Detect which cell encompasses the target text, then output its (x, y) center coordinate. 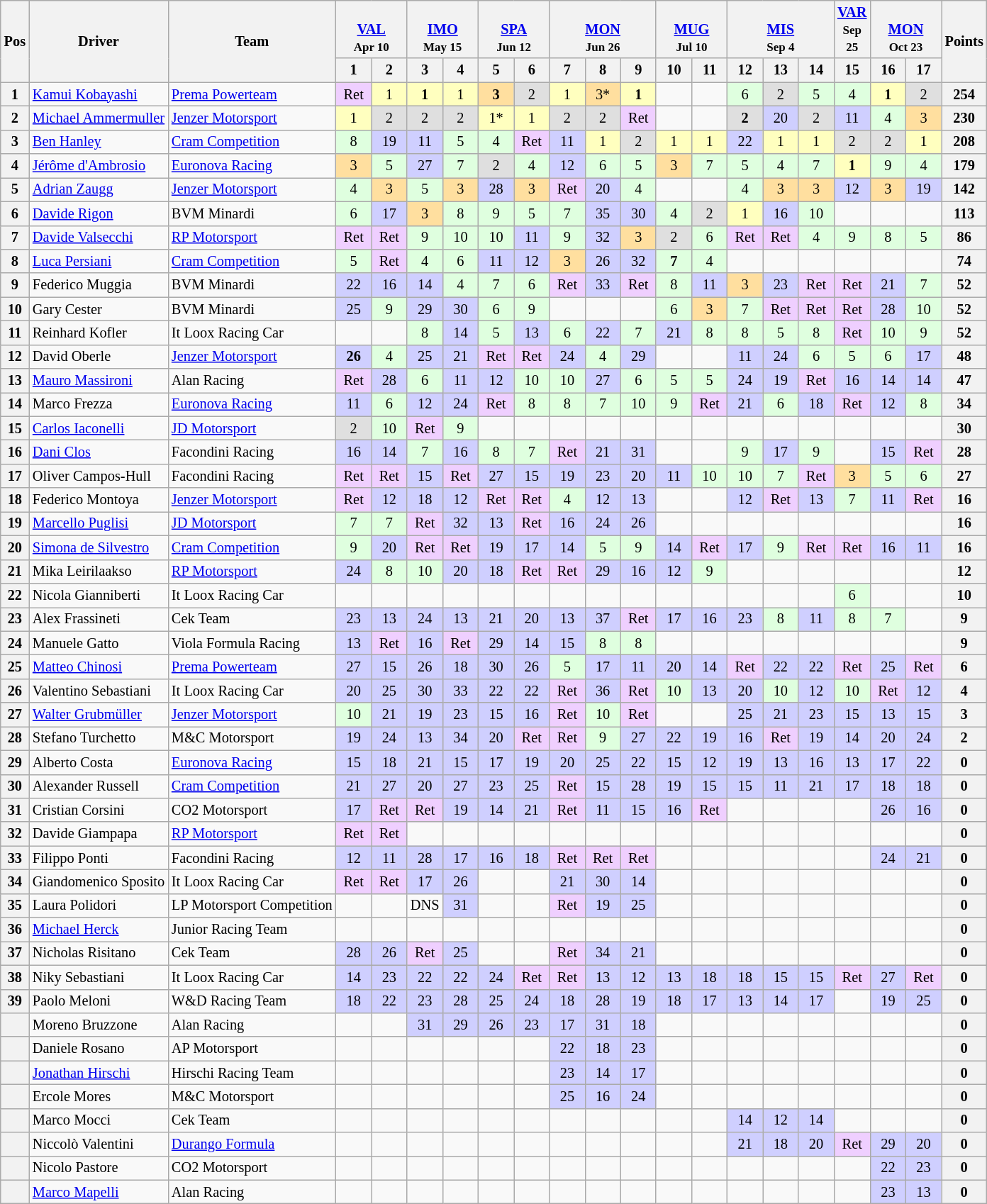
Luca Persiani (99, 261)
Hirschi Racing Team (252, 1073)
Federico Muggia (99, 285)
Marco Mocci (99, 1120)
VARSep 25 (852, 29)
Daniele Rosano (99, 1049)
Mauro Massironi (99, 381)
Alberto Costa (99, 762)
Team (252, 41)
MUGJul 10 (691, 29)
David Oberle (99, 357)
179 (964, 166)
Valentino Sebastiani (99, 691)
Ercole Mores (99, 1096)
AP Motorsport (252, 1049)
Adrian Zaugg (99, 189)
Carlos Iaconelli (99, 428)
Kamui Kobayashi (99, 94)
Nicholas Risitano (99, 953)
VALApr 10 (372, 29)
Walter Grubmüller (99, 715)
Mika Leirilaakso (99, 572)
Davide Giampapa (99, 834)
Durango Formula (252, 1144)
Cristian Corsini (99, 810)
Simona de Silvestro (99, 547)
Paolo Meloni (99, 1001)
Driver (99, 41)
SPAJun 12 (514, 29)
Oliver Campos-Hull (99, 476)
Nicola Gianniberti (99, 595)
38 (15, 977)
Marco Mapelli (99, 1192)
74 (964, 261)
Alex Frassineti (99, 619)
Jérôme d'Ambrosio (99, 166)
3* (603, 94)
Alexander Russell (99, 786)
86 (964, 238)
Giandomenico Sposito (99, 881)
Davide Valsecchi (99, 238)
48 (964, 357)
Gary Cester (99, 309)
Reinhard Kofler (99, 333)
47 (964, 381)
Points (964, 41)
230 (964, 118)
IMOMay 15 (442, 29)
Jonathan Hirschi (99, 1073)
254 (964, 94)
Junior Racing Team (252, 930)
MONOct 23 (905, 29)
Manuele Gatto (99, 643)
39 (15, 1001)
113 (964, 213)
Stefano Turchetto (99, 738)
Pos (15, 41)
Davide Rigon (99, 213)
Federico Montoya (99, 500)
Moreno Bruzzone (99, 1025)
Marcello Puglisi (99, 523)
DNS (425, 905)
MISSep 4 (781, 29)
Laura Polidori (99, 905)
Niccolò Valentini (99, 1144)
W&D Racing Team (252, 1001)
1* (496, 118)
Dani Clos (99, 452)
Filippo Ponti (99, 858)
Matteo Chinosi (99, 667)
208 (964, 142)
Nicolo Pastore (99, 1168)
Niky Sebastiani (99, 977)
Viola Formula Racing (252, 643)
Marco Frezza (99, 404)
MONJun 26 (603, 29)
LP Motorsport Competition (252, 905)
142 (964, 189)
Michael Ammermuller (99, 118)
Ben Hanley (99, 142)
Michael Herck (99, 930)
